For the text-containing cell, return its midpoint in (X, Y) coordinate format. 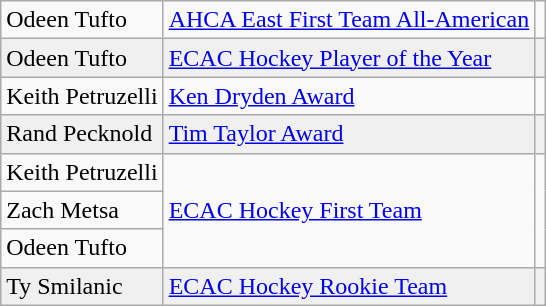
Rand Pecknold (82, 134)
Ty Smilanic (82, 286)
ECAC Hockey Player of the Year (349, 58)
Ken Dryden Award (349, 96)
ECAC Hockey Rookie Team (349, 286)
AHCA East First Team All-American (349, 20)
Zach Metsa (82, 210)
ECAC Hockey First Team (349, 210)
Tim Taylor Award (349, 134)
